Capture the cell that displays the provided text and extract its [X, Y] central coordinate. 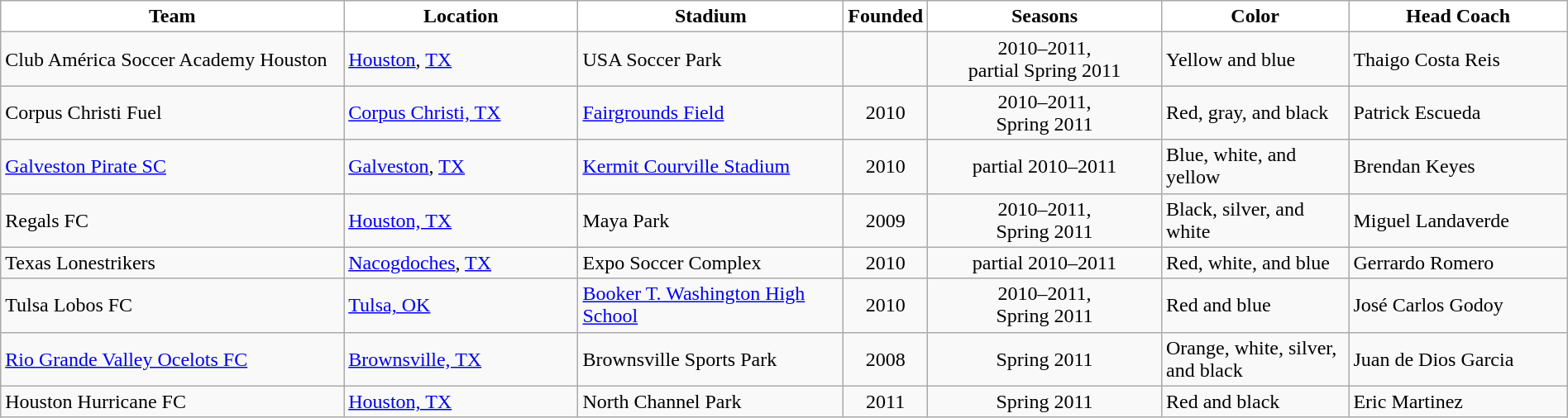
Patrick Escueda [1458, 112]
Yellow and blue [1255, 59]
Galveston, TX [461, 167]
Red and blue [1255, 306]
Location [461, 17]
Founded [886, 17]
2008 [886, 359]
Blue, white, and yellow [1255, 167]
Gerrardo Romero [1458, 263]
Tulsa Lobos FC [172, 306]
Maya Park [711, 220]
Booker T. Washington High School [711, 306]
Stadium [711, 17]
Head Coach [1458, 17]
Regals FC [172, 220]
Houston Hurricane FC [172, 401]
North Channel Park [711, 401]
Team [172, 17]
José Carlos Godoy [1458, 306]
Eric Martinez [1458, 401]
USA Soccer Park [711, 59]
Kermit Courville Stadium [711, 167]
2009 [886, 220]
2011 [886, 401]
Miguel Landaverde [1458, 220]
Red, white, and blue [1255, 263]
Red and black [1255, 401]
Black, silver, and white [1255, 220]
Brownsville Sports Park [711, 359]
Orange, white, silver, and black [1255, 359]
Color [1255, 17]
Texas Lonestrikers [172, 263]
Corpus Christi, TX [461, 112]
Juan de Dios Garcia [1458, 359]
Tulsa, OK [461, 306]
Expo Soccer Complex [711, 263]
Corpus Christi Fuel [172, 112]
Thaigo Costa Reis [1458, 59]
Seasons [1045, 17]
Rio Grande Valley Ocelots FC [172, 359]
Club América Soccer Academy Houston [172, 59]
Nacogdoches, TX [461, 263]
Fairgrounds Field [711, 112]
Brownsville, TX [461, 359]
2010–2011, partial Spring 2011 [1045, 59]
Red, gray, and black [1255, 112]
Brendan Keyes [1458, 167]
Galveston Pirate SC [172, 167]
